Capture the cell that displays the provided text and extract its (X, Y) central coordinate. 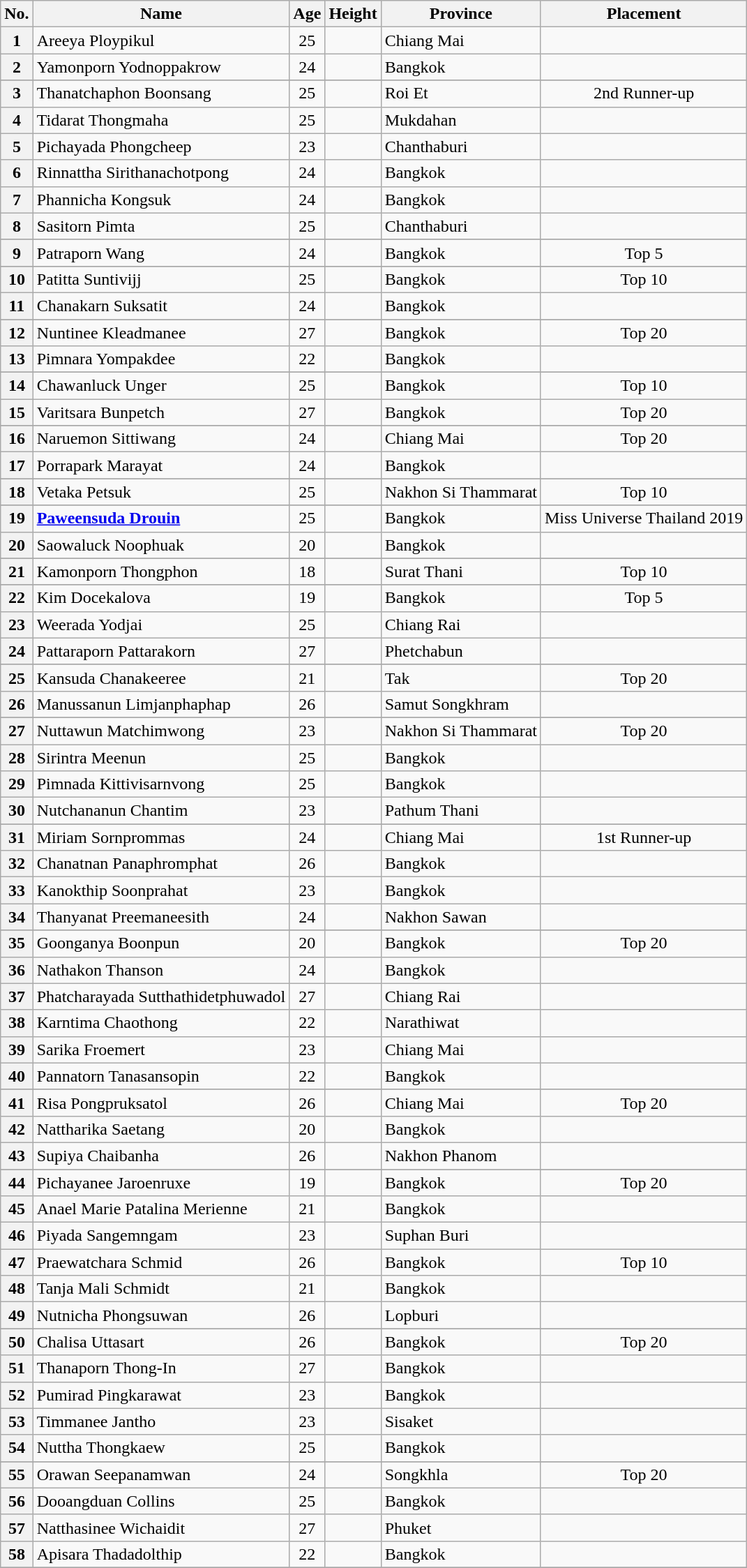
32 (17, 864)
Pichayanee Jaroenruxe (161, 1183)
Height (353, 14)
Nakhon Phanom (460, 1156)
Varitsara Bunpetch (161, 412)
31 (17, 837)
Pannatorn Tanasansopin (161, 1076)
Patitta Suntivijj (161, 279)
Nathakon Thanson (161, 970)
29 (17, 784)
40 (17, 1076)
Naruemon Sittiwang (161, 439)
44 (17, 1183)
Weerada Yodjai (161, 625)
8 (17, 226)
50 (17, 1342)
Vetaka Petsuk (161, 492)
34 (17, 917)
15 (17, 412)
Samut Songkhram (460, 704)
Nattharika Saetang (161, 1129)
6 (17, 173)
Chanatnan Panaphromphat (161, 864)
Pimnada Kittivisarnvong (161, 784)
46 (17, 1236)
Pathum Thani (460, 811)
17 (17, 465)
Chawanluck Unger (161, 386)
Age (307, 14)
12 (17, 333)
41 (17, 1103)
Lopburi (460, 1315)
Sarika Froemert (161, 1050)
Rinnattha Sirithanachotpong (161, 173)
Orawan Seepanamwan (161, 1474)
Natthasinee Wichaidit (161, 1528)
Chalisa Uttasart (161, 1342)
Goonganya Boonpun (161, 943)
Kansuda Chanakeeree (161, 678)
Thanaporn Thong-In (161, 1368)
Name (161, 14)
11 (17, 306)
Surat Thani (460, 572)
Suphan Buri (460, 1236)
14 (17, 386)
Nutchananun Chantim (161, 811)
58 (17, 1554)
Chanakarn Suksatit (161, 306)
Nuntinee Kleadmanee (161, 333)
Risa Pongpruksatol (161, 1103)
42 (17, 1129)
Roi Et (460, 94)
56 (17, 1501)
37 (17, 996)
30 (17, 811)
Yamonporn Yodnoppakrow (161, 67)
57 (17, 1528)
10 (17, 279)
Kanokthip Soonprahat (161, 890)
Manussanun Limjanphaphap (161, 704)
43 (17, 1156)
Province (460, 14)
Phannicha Kongsuk (161, 200)
7 (17, 200)
Songkhla (460, 1474)
38 (17, 1023)
5 (17, 147)
2nd Runner-up (643, 94)
Phetchabun (460, 651)
Nuttawun Matchimwong (161, 731)
Kim Docekalova (161, 598)
Dooangduan Collins (161, 1501)
36 (17, 970)
52 (17, 1395)
53 (17, 1421)
Kamonporn Thongphon (161, 572)
Tanja Mali Schmidt (161, 1289)
Piyada Sangemngam (161, 1236)
1st Runner-up (643, 837)
Phuket (460, 1528)
39 (17, 1050)
Pumirad Pingkarawat (161, 1395)
Praewatchara Schmid (161, 1262)
Tidarat Thongmaha (161, 120)
Tak (460, 678)
Patraporn Wang (161, 253)
35 (17, 943)
Pimnara Yompakdee (161, 359)
Miss Universe Thailand 2019 (643, 518)
Thanatchaphon Boonsang (161, 94)
Porrapark Marayat (161, 465)
55 (17, 1474)
48 (17, 1289)
Anael Marie Patalina Merienne (161, 1209)
51 (17, 1368)
Nuttha Thongkaew (161, 1448)
16 (17, 439)
Pattaraporn Pattarakorn (161, 651)
3 (17, 94)
Timmanee Jantho (161, 1421)
Narathiwat (460, 1023)
Sirintra Meenun (161, 757)
2 (17, 67)
Paweensuda Drouin (161, 518)
Thanyanat Preemaneesith (161, 917)
47 (17, 1262)
Supiya Chaibanha (161, 1156)
Pichayada Phongcheep (161, 147)
Nutnicha Phongsuwan (161, 1315)
Miriam Sornprommas (161, 837)
49 (17, 1315)
28 (17, 757)
Karntima Chaothong (161, 1023)
4 (17, 120)
54 (17, 1448)
Saowaluck Noophuak (161, 545)
Placement (643, 14)
Sasitorn Pimta (161, 226)
9 (17, 253)
Mukdahan (460, 120)
33 (17, 890)
No. (17, 14)
Phatcharayada Sutthathidetphuwadol (161, 996)
1 (17, 40)
Apisara Thadadolthip (161, 1554)
45 (17, 1209)
Nakhon Sawan (460, 917)
13 (17, 359)
Sisaket (460, 1421)
Areeya Ploypikul (161, 40)
